Search for the cell housing the specified text and yield its (X, Y) center coordinate. 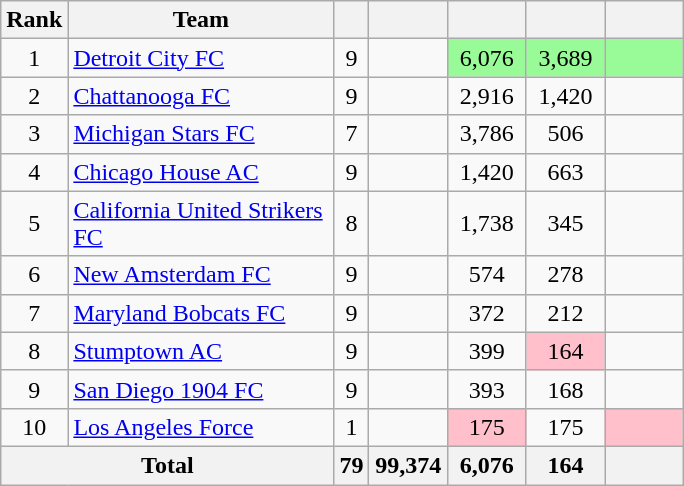
3,689 (566, 58)
Total (168, 465)
2 (34, 96)
Los Angeles Force (201, 427)
345 (566, 224)
Chattanooga FC (201, 96)
3,786 (488, 134)
California United Strikers FC (201, 224)
4 (34, 172)
372 (488, 313)
5 (34, 224)
506 (566, 134)
Team (201, 20)
2,916 (488, 96)
New Amsterdam FC (201, 275)
San Diego 1904 FC (201, 389)
278 (566, 275)
Rank (34, 20)
79 (352, 465)
99,374 (408, 465)
Michigan Stars FC (201, 134)
Chicago House AC (201, 172)
3 (34, 134)
Maryland Bobcats FC (201, 313)
168 (566, 389)
1,738 (488, 224)
399 (488, 351)
Stumptown AC (201, 351)
Detroit City FC (201, 58)
393 (488, 389)
574 (488, 275)
10 (34, 427)
212 (566, 313)
6 (34, 275)
663 (566, 172)
